Identify which cell holds the provided text, then report its (x, y) central coordinate. 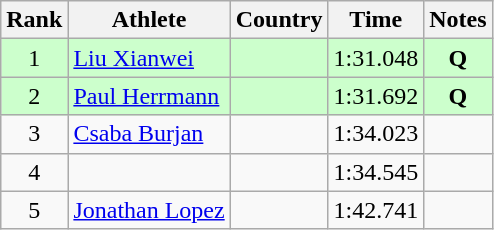
3 (34, 134)
4 (34, 172)
Paul Herrmann (149, 96)
1:31.048 (376, 58)
1 (34, 58)
Country (279, 20)
1:42.741 (376, 210)
1:34.023 (376, 134)
Rank (34, 20)
Liu Xianwei (149, 58)
Csaba Burjan (149, 134)
Jonathan Lopez (149, 210)
Time (376, 20)
Athlete (149, 20)
5 (34, 210)
1:34.545 (376, 172)
1:31.692 (376, 96)
2 (34, 96)
Notes (458, 20)
